Return the [X, Y] coordinate for the center point of the cell that contains the specified text.  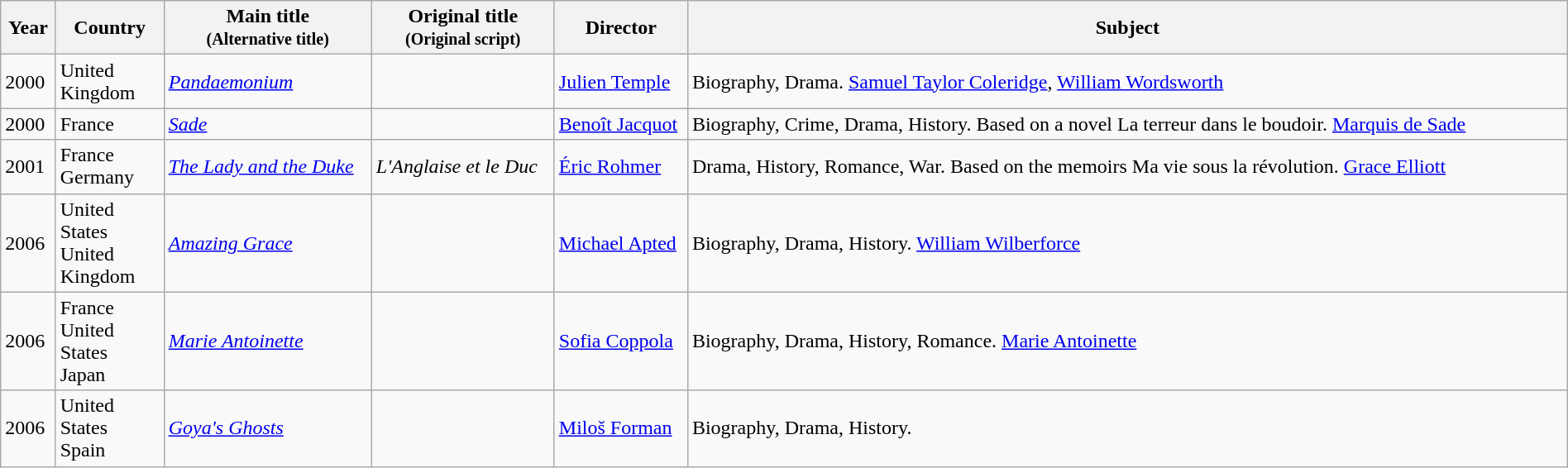
Director [620, 28]
Michael Apted [620, 243]
Main title(Alternative title) [268, 28]
Biography, Drama, History. [1127, 428]
France [109, 124]
Pandaemonium [268, 81]
FranceUnited StatesJapan [109, 341]
Biography, Drama, History. William Wilberforce [1127, 243]
Éric Rohmer [620, 167]
Biography, Crime, Drama, History. Based on a novel La terreur dans le boudoir. Marquis de Sade [1127, 124]
FranceGermany [109, 167]
Goya's Ghosts [268, 428]
Biography, Drama. Samuel Taylor Coleridge, William Wordsworth [1127, 81]
United StatesSpain [109, 428]
Sade [268, 124]
Julien Temple [620, 81]
The Lady and the Duke [268, 167]
Benoît Jacquot [620, 124]
Marie Antoinette [268, 341]
Amazing Grace [268, 243]
United Kingdom [109, 81]
2001 [28, 167]
United StatesUnited Kingdom [109, 243]
Biography, Drama, History, Romance. Marie Antoinette [1127, 341]
Country [109, 28]
Sofia Coppola [620, 341]
L'Anglaise et le Duc [463, 167]
Drama, History, Romance, War. Based on the memoirs Ma vie sous la révolution. Grace Elliott [1127, 167]
Year [28, 28]
Subject [1127, 28]
Original title(Original script) [463, 28]
Miloš Forman [620, 428]
